Locate the cell with the specified text and output its [X, Y] center coordinate. 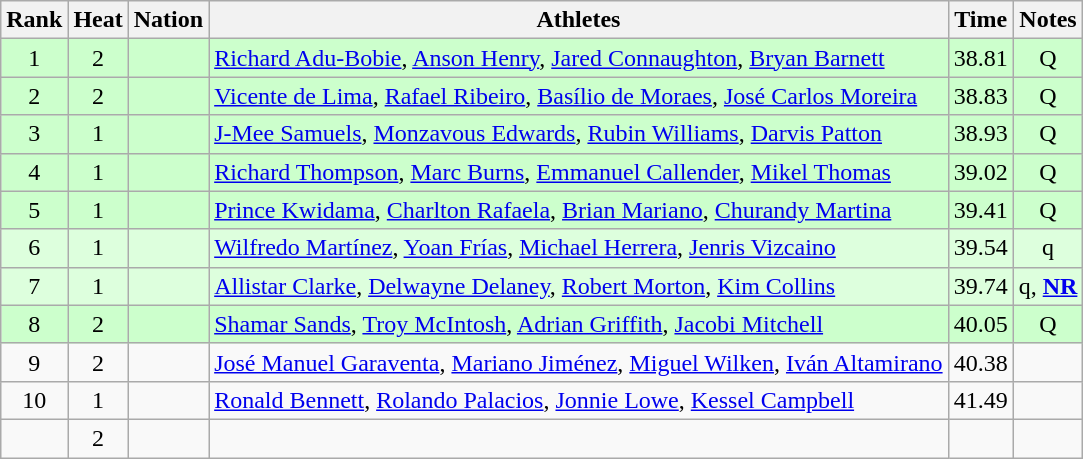
7 [34, 286]
6 [34, 248]
39.41 [980, 210]
40.05 [980, 324]
Wilfredo Martínez, Yoan Frías, Michael Herrera, Jenris Vizcaino [578, 248]
40.38 [980, 362]
Rank [34, 20]
José Manuel Garaventa, Mariano Jiménez, Miguel Wilken, Iván Altamirano [578, 362]
Shamar Sands, Troy McIntosh, Adrian Griffith, Jacobi Mitchell [578, 324]
Heat [98, 20]
Vicente de Lima, Rafael Ribeiro, Basílio de Moraes, José Carlos Moreira [578, 96]
Ronald Bennett, Rolando Palacios, Jonnie Lowe, Kessel Campbell [578, 400]
38.93 [980, 134]
39.54 [980, 248]
Time [980, 20]
Notes [1048, 20]
Prince Kwidama, Charlton Rafaela, Brian Mariano, Churandy Martina [578, 210]
Allistar Clarke, Delwayne Delaney, Robert Morton, Kim Collins [578, 286]
q, NR [1048, 286]
8 [34, 324]
Richard Thompson, Marc Burns, Emmanuel Callender, Mikel Thomas [578, 172]
10 [34, 400]
Nation [168, 20]
4 [34, 172]
5 [34, 210]
q [1048, 248]
Richard Adu-Bobie, Anson Henry, Jared Connaughton, Bryan Barnett [578, 58]
9 [34, 362]
39.74 [980, 286]
39.02 [980, 172]
Athletes [578, 20]
3 [34, 134]
41.49 [980, 400]
J-Mee Samuels, Monzavous Edwards, Rubin Williams, Darvis Patton [578, 134]
38.81 [980, 58]
38.83 [980, 96]
